Pinpoint the cell where the given text exists, returning its [X, Y] midpoint coordinate. 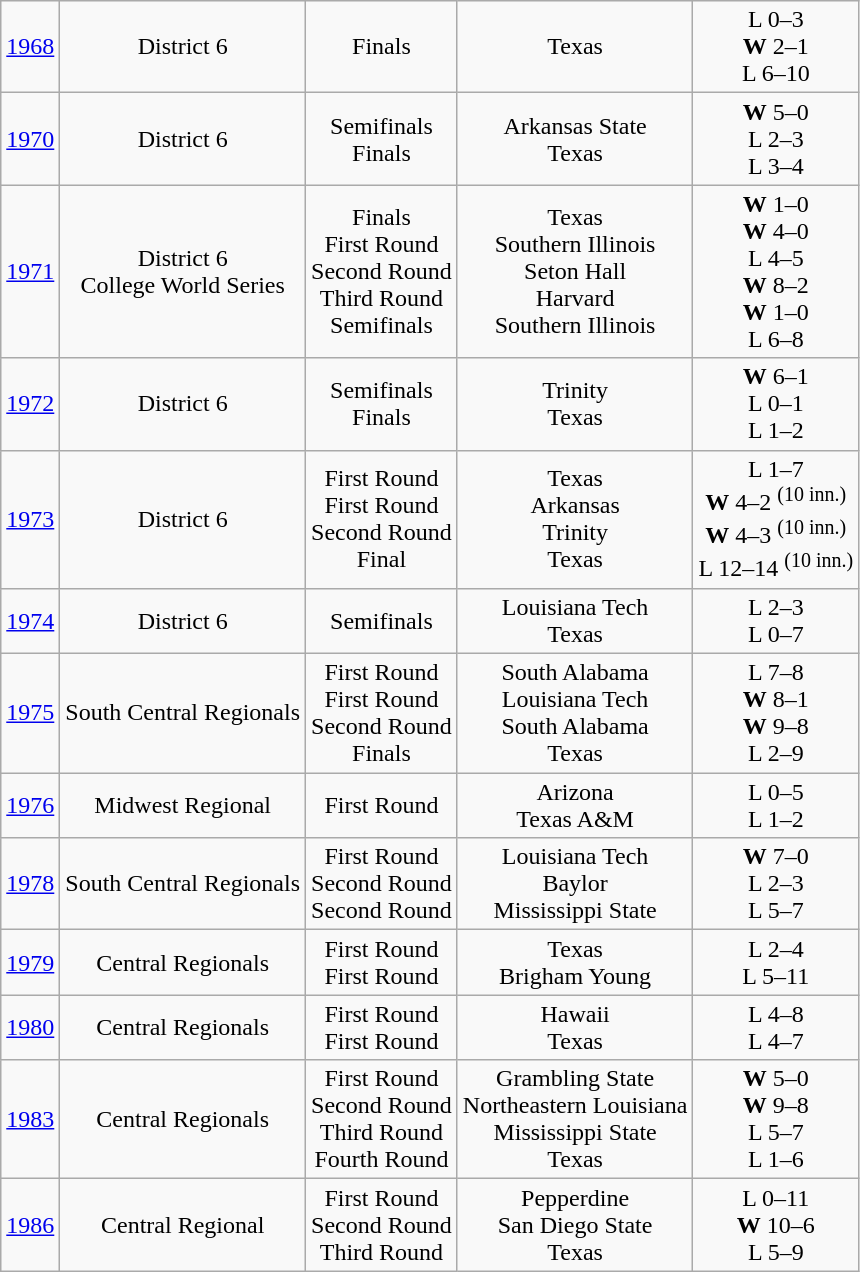
L 7–8W 8–1W 9–8L 2–9 [776, 714]
First RoundSecond RoundThird Round [382, 1225]
ArizonaTexas A&M [575, 806]
L 1–7W 4–2 (10 inn.)W 4–3 (10 inn.)L 12–14 (10 inn.) [776, 520]
W 7–0L 2–3L 5–7 [776, 884]
TexasSouthern IllinoisSeton HallHarvardSouthern Illinois [575, 272]
Arkansas StateTexas [575, 139]
Midwest Regional [183, 806]
1975 [30, 714]
W 1–0W 4–0L 4–5W 8–2W 1–0L 6–8 [776, 272]
W 5–0W 9–8L 5–7L 1–6 [776, 1120]
1983 [30, 1120]
Central Regional [183, 1225]
1980 [30, 1028]
L 4–8L 4–7 [776, 1028]
1971 [30, 272]
L 0–3W 2–1L 6–10 [776, 47]
W 5–0L 2–3L 3–4 [776, 139]
First RoundSecond RoundSecond Round [382, 884]
L 2–4L 5–11 [776, 962]
First Round [382, 806]
FinalsFirst RoundSecond RoundThird RoundSemifinals [382, 272]
Texas [575, 47]
1978 [30, 884]
Grambling StateNortheastern LouisianaMississippi StateTexas [575, 1120]
1973 [30, 520]
Louisiana TechTexas [575, 622]
L 0–11W 10–6L 5–9 [776, 1225]
1968 [30, 47]
1970 [30, 139]
First RoundFirst RoundSecond RoundFinal [382, 520]
PepperdineSan Diego StateTexas [575, 1225]
1976 [30, 806]
Louisiana TechBaylorMississippi State [575, 884]
Finals [382, 47]
District 6College World Series [183, 272]
South AlabamaLouisiana TechSouth AlabamaTexas [575, 714]
1986 [30, 1225]
First RoundSecond RoundThird RoundFourth Round [382, 1120]
TexasBrigham Young [575, 962]
HawaiiTexas [575, 1028]
W 6–1L 0–1L 1–2 [776, 404]
First RoundFirst RoundSecond RoundFinals [382, 714]
TexasArkansasTrinityTexas [575, 520]
L 0–5L 1–2 [776, 806]
1979 [30, 962]
1972 [30, 404]
1974 [30, 622]
L 2–3L 0–7 [776, 622]
TrinityTexas [575, 404]
Semifinals [382, 622]
